Determine the (x, y) coordinate at the center of the cell enclosing the given text.  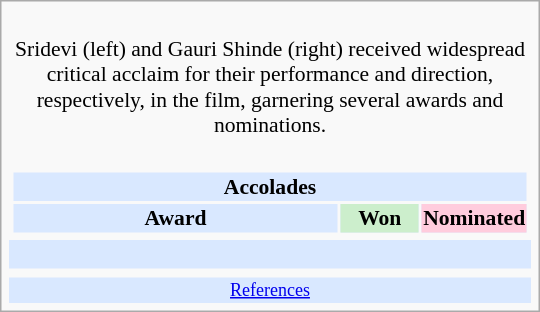
Accolades (270, 186)
Nominated (474, 218)
References (270, 290)
Award (175, 218)
Won (380, 218)
Accolades Award Won Nominated (270, 189)
